Find where the given text appears and provide that cell's center as [x, y] coordinate. 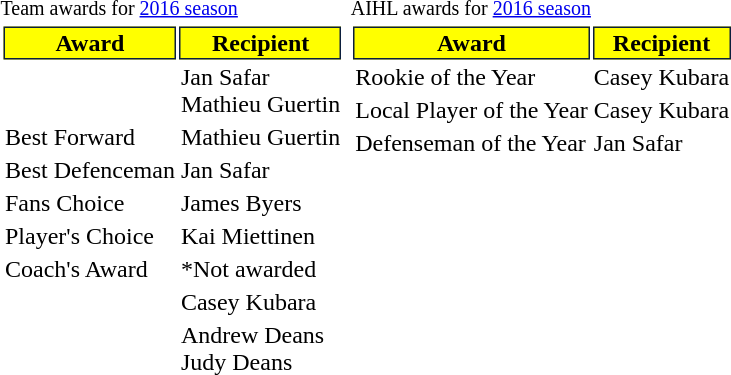
Mathieu Guertin [260, 137]
Rookie of the Year [472, 77]
James Byers [260, 203]
Player's Choice [90, 237]
Best Defenceman [90, 171]
Coach's Award [90, 269]
Jan Safar Mathieu Guertin [260, 90]
Local Player of the Year [472, 111]
*Not awarded [260, 269]
Defenseman of the Year [472, 143]
Kai Miettinen [260, 237]
Best Forward [90, 137]
Fans Choice [90, 203]
